Find where the given text appears and provide that cell's center as [X, Y] coordinate. 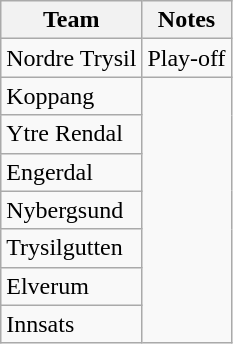
Team [72, 20]
Engerdal [72, 172]
Play-off [186, 58]
Ytre Rendal [72, 134]
Koppang [72, 96]
Nybergsund [72, 210]
Innsats [72, 324]
Notes [186, 20]
Nordre Trysil [72, 58]
Trysilgutten [72, 248]
Elverum [72, 286]
